Locate the cell with the specified text and output its (x, y) center coordinate. 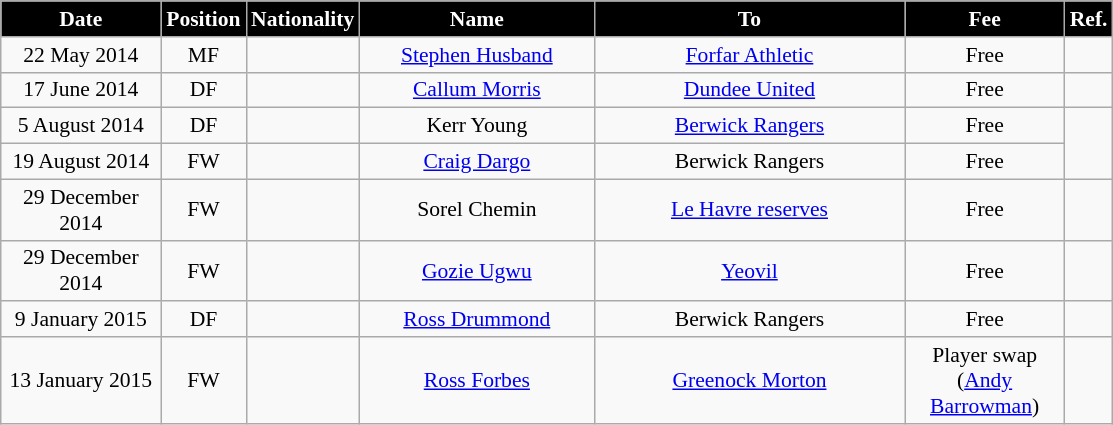
Ross Drummond (476, 320)
Sorel Chemin (476, 210)
Nationality (302, 19)
Ref. (1089, 19)
Stephen Husband (476, 55)
MF (204, 55)
Gozie Ugwu (476, 270)
Dundee United (749, 90)
Kerr Young (476, 126)
13 January 2015 (81, 380)
Craig Dargo (476, 162)
Callum Morris (476, 90)
Ross Forbes (476, 380)
To (749, 19)
19 August 2014 (81, 162)
5 August 2014 (81, 126)
Position (204, 19)
Player swap(Andy Barrowman) (985, 380)
Greenock Morton (749, 380)
Fee (985, 19)
Le Havre reserves (749, 210)
Forfar Athletic (749, 55)
17 June 2014 (81, 90)
Date (81, 19)
Yeovil (749, 270)
22 May 2014 (81, 55)
Name (476, 19)
9 January 2015 (81, 320)
